Return the [x, y] coordinate for the center point of the cell that contains the specified text.  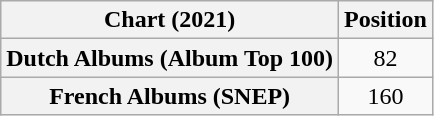
Position [386, 20]
160 [386, 96]
French Albums (SNEP) [170, 96]
Chart (2021) [170, 20]
Dutch Albums (Album Top 100) [170, 58]
82 [386, 58]
